Extract the [X, Y] coordinate from the center of the cell holding the provided text.  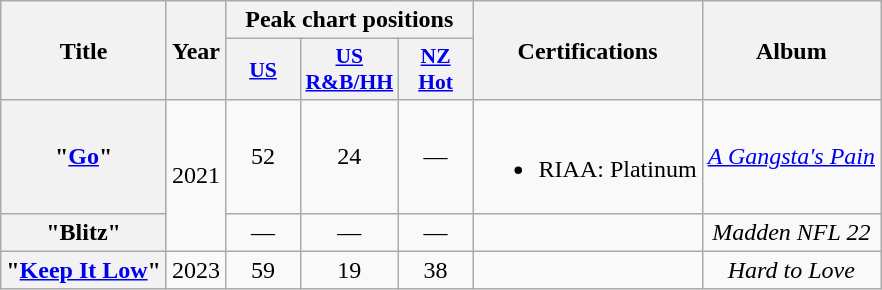
2021 [196, 176]
Hard to Love [791, 270]
38 [436, 270]
USR&B/HH [349, 70]
2023 [196, 270]
19 [349, 270]
"Blitz" [84, 232]
Certifications [588, 50]
RIAA: Platinum [588, 156]
"Keep It Low" [84, 270]
A Gangsta's Pain [791, 156]
"Go" [84, 156]
52 [264, 156]
Title [84, 50]
US [264, 70]
Album [791, 50]
Year [196, 50]
Madden NFL 22 [791, 232]
59 [264, 270]
Peak chart positions [350, 20]
NZHot [436, 70]
24 [349, 156]
